Determine the [X, Y] coordinate at the center of the cell enclosing the given text.  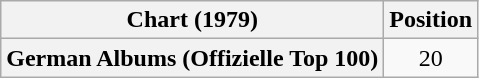
20 [431, 58]
German Albums (Offizielle Top 100) [192, 58]
Position [431, 20]
Chart (1979) [192, 20]
